Identify which cell holds the provided text, then report its (x, y) central coordinate. 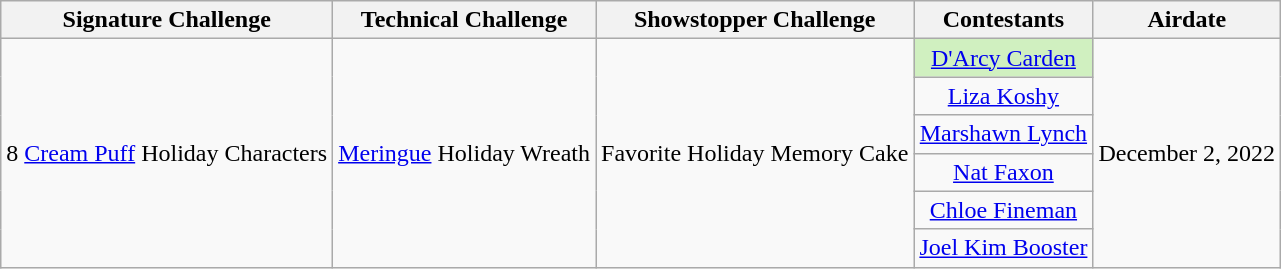
8 Cream Puff Holiday Characters (167, 153)
Meringue Holiday Wreath (464, 153)
Marshawn Lynch (1004, 134)
Favorite Holiday Memory Cake (755, 153)
Contestants (1004, 20)
Chloe Fineman (1004, 210)
Joel Kim Booster (1004, 248)
D'Arcy Carden (1004, 58)
Nat Faxon (1004, 172)
Showstopper Challenge (755, 20)
Liza Koshy (1004, 96)
Technical Challenge (464, 20)
December 2, 2022 (1187, 153)
Airdate (1187, 20)
Signature Challenge (167, 20)
